Return [X, Y] of the center of cell containing provided text 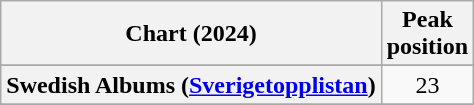
Swedish Albums (Sverigetopplistan) [191, 85]
Peakposition [427, 34]
23 [427, 85]
Chart (2024) [191, 34]
